Return the [x, y] coordinate for the center point of the cell that contains the specified text.  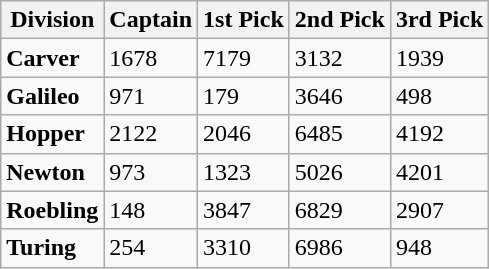
498 [439, 96]
4201 [439, 172]
179 [244, 96]
971 [151, 96]
1323 [244, 172]
2nd Pick [340, 20]
Galileo [52, 96]
973 [151, 172]
Division [52, 20]
2907 [439, 210]
3847 [244, 210]
2122 [151, 134]
1st Pick [244, 20]
948 [439, 248]
Roebling [52, 210]
7179 [244, 58]
6829 [340, 210]
148 [151, 210]
Hopper [52, 134]
6485 [340, 134]
254 [151, 248]
Captain [151, 20]
Carver [52, 58]
Turing [52, 248]
3646 [340, 96]
5026 [340, 172]
3rd Pick [439, 20]
3310 [244, 248]
1939 [439, 58]
Newton [52, 172]
1678 [151, 58]
4192 [439, 134]
3132 [340, 58]
2046 [244, 134]
6986 [340, 248]
